Pinpoint the cell where the given text exists, returning its (x, y) midpoint coordinate. 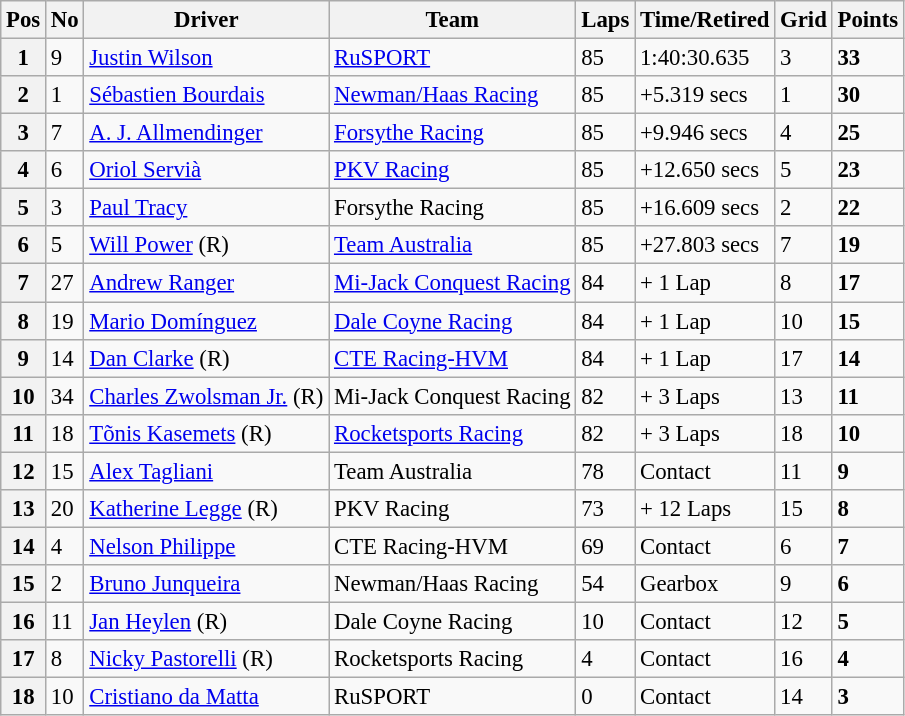
Laps (606, 20)
Bruno Junqueira (206, 584)
Oriol Servià (206, 170)
Andrew Ranger (206, 283)
+12.650 secs (705, 170)
No (65, 20)
+5.319 secs (705, 95)
Alex Tagliani (206, 471)
Charles Zwolsman Jr. (R) (206, 396)
Justin Wilson (206, 58)
Paul Tracy (206, 208)
69 (606, 546)
Sébastien Bourdais (206, 95)
Nicky Pastorelli (R) (206, 659)
Driver (206, 20)
Jan Heylen (R) (206, 621)
Cristiano da Matta (206, 697)
78 (606, 471)
34 (65, 396)
+9.946 secs (705, 133)
Time/Retired (705, 20)
Tõnis Kasemets (R) (206, 433)
+27.803 secs (705, 245)
Gearbox (705, 584)
Nelson Philippe (206, 546)
22 (868, 208)
Mario Domínguez (206, 321)
+16.609 secs (705, 208)
Will Power (R) (206, 245)
20 (65, 509)
+ 12 Laps (705, 509)
73 (606, 509)
Points (868, 20)
Team (452, 20)
1:40:30.635 (705, 58)
25 (868, 133)
Grid (804, 20)
30 (868, 95)
54 (606, 584)
27 (65, 283)
33 (868, 58)
Katherine Legge (R) (206, 509)
0 (606, 697)
Pos (24, 20)
A. J. Allmendinger (206, 133)
23 (868, 170)
Dan Clarke (R) (206, 358)
